Extract the (x, y) coordinate from the center of the cell holding the provided text.  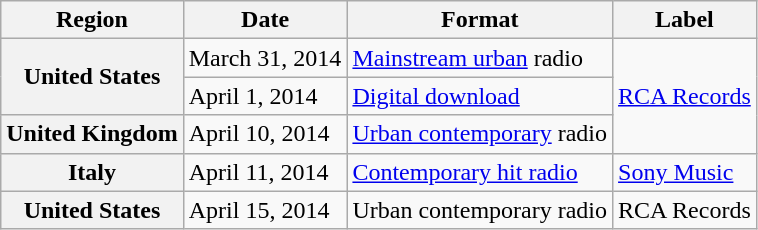
Digital download (480, 96)
Sony Music (685, 172)
Region (92, 20)
Contemporary hit radio (480, 172)
Format (480, 20)
United Kingdom (92, 134)
April 1, 2014 (265, 96)
Mainstream urban radio (480, 58)
April 15, 2014 (265, 210)
Date (265, 20)
Italy (92, 172)
April 10, 2014 (265, 134)
Label (685, 20)
April 11, 2014 (265, 172)
March 31, 2014 (265, 58)
